Output the (x, y) coordinate of the center of the cell containing the given text.  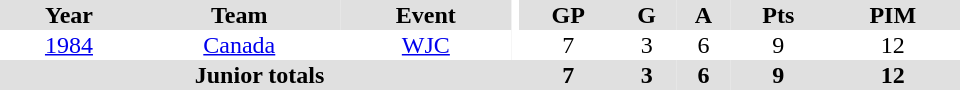
Year (69, 15)
Team (240, 15)
WJC (426, 45)
Event (426, 15)
Pts (778, 15)
PIM (893, 15)
G (646, 15)
Junior totals (260, 75)
Canada (240, 45)
1984 (69, 45)
A (704, 15)
GP (568, 15)
